Return the [x, y] coordinate for the center point of the cell that contains the specified text.  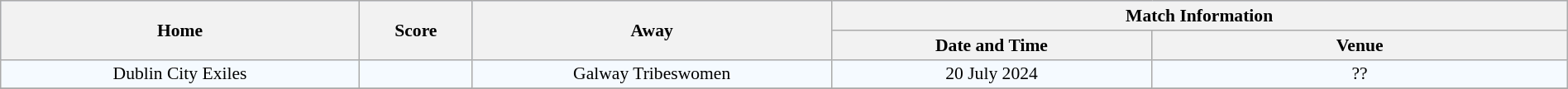
Galway Tribeswomen [652, 74]
?? [1360, 74]
Dublin City Exiles [180, 74]
Venue [1360, 45]
Match Information [1199, 16]
Home [180, 30]
20 July 2024 [992, 74]
Score [415, 30]
Date and Time [992, 45]
Away [652, 30]
